Identify which cell holds the provided text, then report its (x, y) central coordinate. 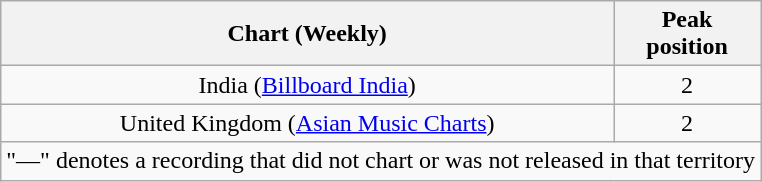
Chart (Weekly) (308, 34)
United Kingdom (Asian Music Charts) (308, 123)
Peakposition (688, 34)
"—" denotes a recording that did not chart or was not released in that territory (381, 161)
India (Billboard India) (308, 85)
